Search for the cell housing the specified text and yield its (x, y) center coordinate. 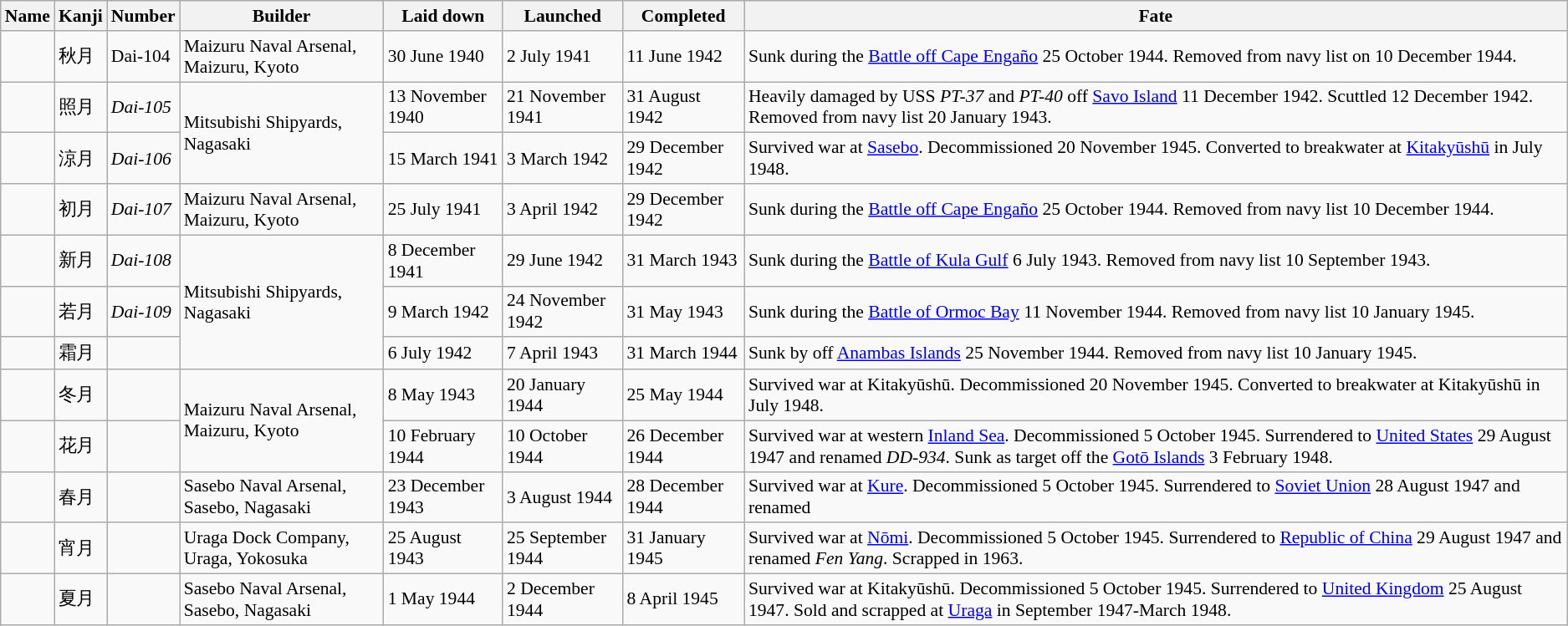
夏月 (80, 600)
Number (144, 16)
6 July 1942 (443, 354)
若月 (80, 311)
13 November 1940 (443, 107)
Dai-105 (144, 107)
Name (28, 16)
Dai-109 (144, 311)
24 November 1942 (563, 311)
新月 (80, 261)
Sunk during the Battle of Ormoc Bay 11 November 1944. Removed from navy list 10 January 1945. (1156, 311)
15 March 1941 (443, 159)
冬月 (80, 394)
Kanji (80, 16)
10 February 1944 (443, 446)
Dai-106 (144, 159)
11 June 1942 (684, 57)
31 January 1945 (684, 548)
3 April 1942 (563, 209)
Survived war at Kure. Decommissioned 5 October 1945. Surrendered to Soviet Union 28 August 1947 and renamed (1156, 496)
Heavily damaged by USS PT-37 and PT-40 off Savo Island 11 December 1942. Scuttled 12 December 1942. Removed from navy list 20 January 1943. (1156, 107)
涼月 (80, 159)
8 December 1941 (443, 261)
28 December 1944 (684, 496)
Survived war at Sasebo. Decommissioned 20 November 1945. Converted to breakwater at Kitakyūshū in July 1948. (1156, 159)
31 March 1944 (684, 354)
初月 (80, 209)
31 May 1943 (684, 311)
Dai-108 (144, 261)
秋月 (80, 57)
Survived war at Kitakyūshū. Decommissioned 20 November 1945. Converted to breakwater at Kitakyūshū in July 1948. (1156, 394)
29 June 1942 (563, 261)
Dai-104 (144, 57)
Launched (563, 16)
花月 (80, 446)
31 March 1943 (684, 261)
30 June 1940 (443, 57)
25 August 1943 (443, 548)
照月 (80, 107)
Sunk by off Anambas Islands 25 November 1944. Removed from navy list 10 January 1945. (1156, 354)
31 August 1942 (684, 107)
Survived war at Nōmi. Decommissioned 5 October 1945. Surrendered to Republic of China 29 August 1947 and renamed Fen Yang. Scrapped in 1963. (1156, 548)
Laid down (443, 16)
Sunk during the Battle of Kula Gulf 6 July 1943. Removed from navy list 10 September 1943. (1156, 261)
8 April 1945 (684, 600)
春月 (80, 496)
25 September 1944 (563, 548)
Completed (684, 16)
2 July 1941 (563, 57)
Sunk during the Battle off Cape Engaño 25 October 1944. Removed from navy list 10 December 1944. (1156, 209)
20 January 1944 (563, 394)
8 May 1943 (443, 394)
21 November 1941 (563, 107)
3 March 1942 (563, 159)
9 March 1942 (443, 311)
2 December 1944 (563, 600)
3 August 1944 (563, 496)
7 April 1943 (563, 354)
Fate (1156, 16)
25 July 1941 (443, 209)
26 December 1944 (684, 446)
Sunk during the Battle off Cape Engaño 25 October 1944. Removed from navy list on 10 December 1944. (1156, 57)
霜月 (80, 354)
23 December 1943 (443, 496)
Builder (282, 16)
25 May 1944 (684, 394)
10 October 1944 (563, 446)
1 May 1944 (443, 600)
Uraga Dock Company, Uraga, Yokosuka (282, 548)
Dai-107 (144, 209)
宵月 (80, 548)
